Determine the (X, Y) coordinate at the center of the cell enclosing the given text.  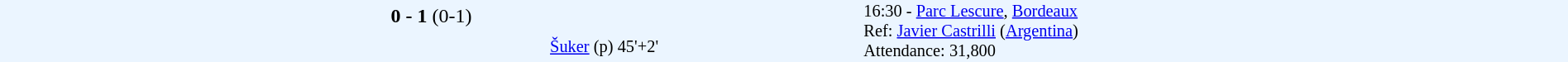
0 - 1 (0-1) (431, 17)
Šuker (p) 45'+2' (706, 47)
16:30 - Parc Lescure, BordeauxRef: Javier Castrilli (Argentina)Attendance: 31,800 (1216, 31)
